Provide the [X, Y] coordinate of the cell's center where the given text is located.  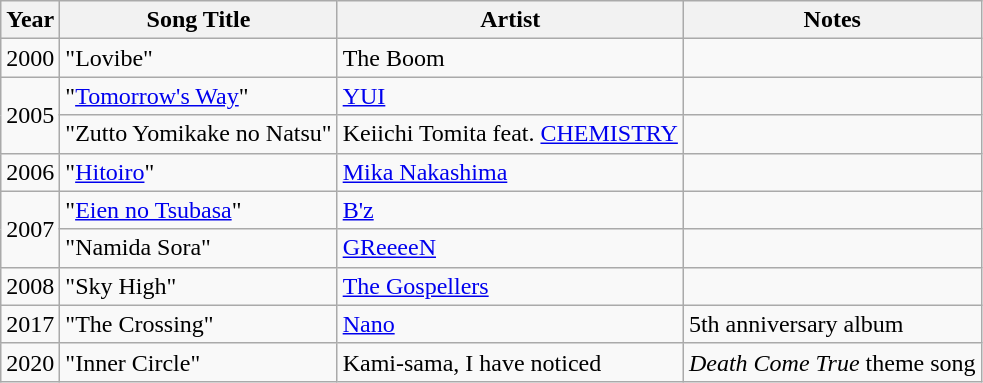
Keiichi Tomita feat. CHEMISTRY [510, 134]
YUI [510, 96]
"Eien no Tsubasa" [198, 210]
Year [30, 20]
Artist [510, 20]
GReeeeN [510, 248]
B'z [510, 210]
Death Come True theme song [832, 362]
"Namida Sora" [198, 248]
The Boom [510, 58]
Mika Nakashima [510, 172]
2008 [30, 286]
Notes [832, 20]
"Tomorrow's Way" [198, 96]
Song Title [198, 20]
2005 [30, 115]
5th anniversary album [832, 324]
2006 [30, 172]
2000 [30, 58]
Nano [510, 324]
"Hitoiro" [198, 172]
Kami-sama, I have noticed [510, 362]
"Sky High" [198, 286]
"Lovibe" [198, 58]
The Gospellers [510, 286]
2007 [30, 229]
"Inner Circle" [198, 362]
2017 [30, 324]
"The Crossing" [198, 324]
2020 [30, 362]
"Zutto Yomikake no Natsu" [198, 134]
